Find where the given text appears and provide that cell's center as (x, y) coordinate. 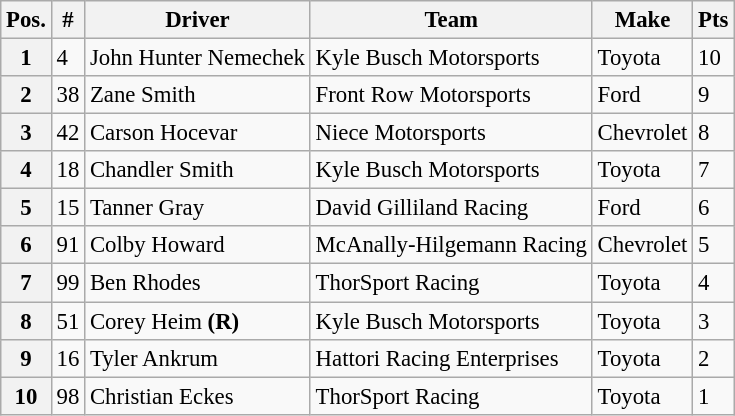
Hattori Racing Enterprises (451, 358)
McAnally-Hilgemann Racing (451, 245)
Front Row Motorsports (451, 95)
Corey Heim (R) (198, 321)
Team (451, 20)
Christian Eckes (198, 396)
16 (68, 358)
Chandler Smith (198, 170)
Niece Motorsports (451, 133)
Tanner Gray (198, 208)
Driver (198, 20)
Pos. (26, 20)
John Hunter Nemechek (198, 58)
Colby Howard (198, 245)
98 (68, 396)
# (68, 20)
Pts (714, 20)
42 (68, 133)
91 (68, 245)
15 (68, 208)
Tyler Ankrum (198, 358)
51 (68, 321)
Carson Hocevar (198, 133)
38 (68, 95)
David Gilliland Racing (451, 208)
18 (68, 170)
Make (642, 20)
Zane Smith (198, 95)
99 (68, 283)
Ben Rhodes (198, 283)
